Capture the cell that displays the provided text and extract its (x, y) central coordinate. 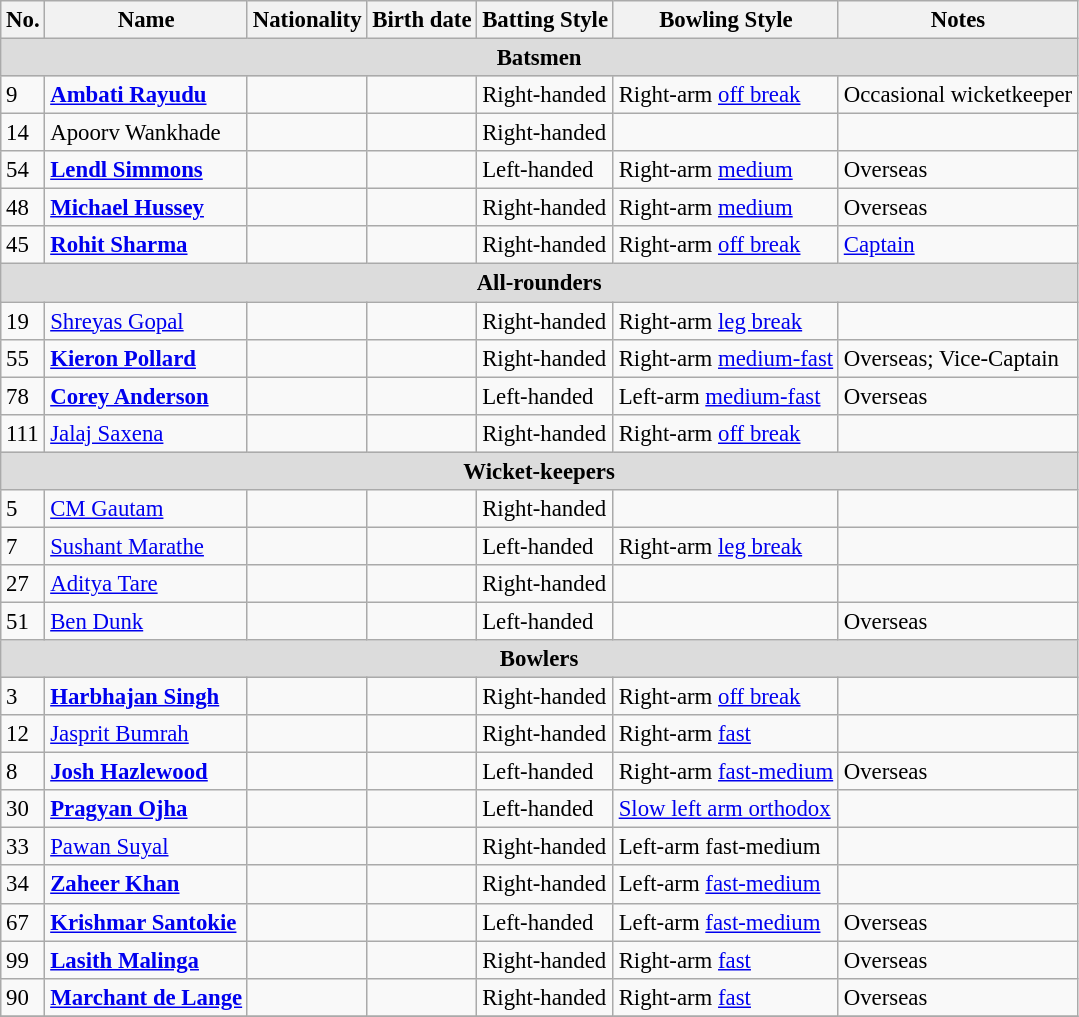
Birth date (422, 20)
All-rounders (540, 283)
CM Gautam (146, 509)
Shreyas Gopal (146, 321)
No. (23, 20)
27 (23, 584)
90 (23, 997)
19 (23, 321)
3 (23, 697)
Slow left arm orthodox (726, 809)
Right-arm medium-fast (726, 358)
Bowlers (540, 659)
Krishmar Santokie (146, 922)
Batting Style (546, 20)
55 (23, 358)
Left-arm medium-fast (726, 396)
Harbhajan Singh (146, 697)
Ben Dunk (146, 621)
Nationality (306, 20)
111 (23, 433)
33 (23, 847)
8 (23, 772)
Sushant Marathe (146, 546)
9 (23, 95)
14 (23, 133)
Lasith Malinga (146, 960)
Captain (958, 245)
54 (23, 170)
30 (23, 809)
Wicket-keepers (540, 471)
67 (23, 922)
Ambati Rayudu (146, 95)
Apoorv Wankhade (146, 133)
Overseas; Vice-Captain (958, 358)
Rohit Sharma (146, 245)
12 (23, 734)
7 (23, 546)
Pawan Suyal (146, 847)
Occasional wicketkeeper (958, 95)
Michael Hussey (146, 208)
Corey Anderson (146, 396)
Notes (958, 20)
Batsmen (540, 58)
45 (23, 245)
Pragyan Ojha (146, 809)
Jasprit Bumrah (146, 734)
Josh Hazlewood (146, 772)
Marchant de Lange (146, 997)
5 (23, 509)
Bowling Style (726, 20)
78 (23, 396)
99 (23, 960)
Jalaj Saxena (146, 433)
Right-arm fast-medium (726, 772)
Aditya Tare (146, 584)
51 (23, 621)
48 (23, 208)
Kieron Pollard (146, 358)
Lendl Simmons (146, 170)
Zaheer Khan (146, 885)
Name (146, 20)
34 (23, 885)
